Search for the cell housing the specified text and yield its (X, Y) center coordinate. 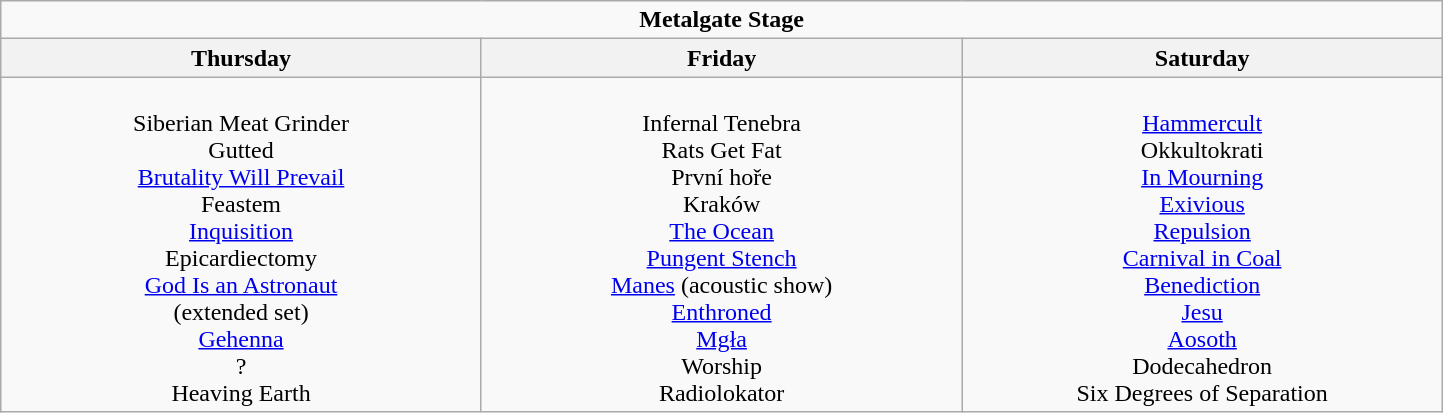
Saturday (1202, 58)
Thursday (242, 58)
Friday (722, 58)
Siberian Meat Grinder Gutted Brutality Will Prevail Feastem Inquisition Epicardiectomy God Is an Astronaut (extended set) Gehenna ? Heaving Earth (242, 244)
Metalgate Stage (722, 20)
Hammercult Okkultokrati In Mourning Exivious Repulsion Carnival in Coal Benediction Jesu Aosoth Dodecahedron Six Degrees of Separation (1202, 244)
Infernal Tenebra Rats Get Fat První hoře Kraków The Ocean Pungent Stench Manes (acoustic show) Enthroned Mgła Worship Radiolokator (722, 244)
